Identify which cell holds the provided text, then report its [X, Y] central coordinate. 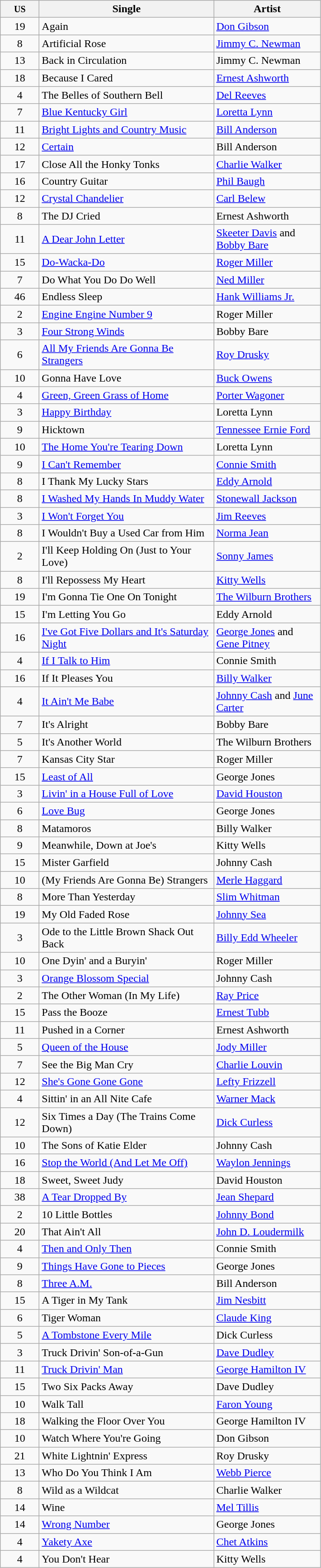
Watch Where You're Going [127, 1439]
Slim Whitman [267, 897]
Sweet, Sweet Judy [127, 1180]
Buck Owens [267, 378]
Wine [127, 1507]
Webb Pierce [267, 1473]
Bright Lights and Country Music [127, 129]
Artificial Rose [127, 43]
Blue Kentucky Girl [127, 112]
I Washed My Hands In Muddy Water [127, 498]
The DJ Cried [127, 216]
Stonewall Jackson [267, 498]
Johnny Cash and June Carter [267, 702]
If I Talk to Him [127, 661]
Yakety Axe [127, 1542]
My Old Faded Rose [127, 914]
Chet Atkins [267, 1542]
Walking the Floor Over You [127, 1421]
21 [20, 1456]
A Tear Dropped By [127, 1197]
Do What You Do Do Well [127, 280]
Waylon Jennings [267, 1163]
Who Do You Think I Am [127, 1473]
Mister Garfield [127, 863]
Skeeter Davis and Bobby Bare [267, 239]
Truck Drivin' Son-of-a-Gun [127, 1352]
Close All the Honky Tonks [127, 164]
Lefty Frizzell [267, 1081]
That Ain't All [127, 1232]
It's Alright [127, 725]
Truck Drivin' Man [127, 1369]
Certain [127, 147]
I'll Repossess My Heart [127, 580]
She's Gone Gone Gone [127, 1081]
A Dear John Letter [127, 239]
Ray Price [267, 995]
Ned Miller [267, 280]
Billy Edd Wheeler [267, 938]
Do-Wacka-Do [127, 263]
Least of All [127, 776]
Sonny James [267, 557]
All My Friends Are Gonna Be Strangers [127, 355]
Stop the World (And Let Me Off) [127, 1163]
See the Big Man Cry [127, 1064]
George Jones and Gene Pitney [267, 637]
38 [20, 1197]
You Don't Hear [127, 1559]
I Won't Forget You [127, 516]
I Wouldn't Buy a Used Car from Him [127, 533]
Norma Jean [267, 533]
It Ain't Me Babe [127, 702]
Porter Wagoner [267, 395]
If It Pleases You [127, 678]
Hicktown [127, 430]
The Sons of Katie Elder [127, 1146]
Matamoros [127, 828]
Jean Shepard [267, 1197]
Country Guitar [127, 181]
Wrong Number [127, 1525]
Orange Blossom Special [127, 978]
Artist [267, 9]
Jody Miller [267, 1047]
Jim Nesbitt [267, 1300]
Crystal Chandelier [127, 198]
Meanwhile, Down at Joe's [127, 846]
Jim Reeves [267, 516]
Green, Green Grass of Home [127, 395]
The Other Woman (In My Life) [127, 995]
Happy Birthday [127, 412]
I Can't Remember [127, 464]
Gonna Have Love [127, 378]
Ernest Tubb [267, 1013]
The Home You're Tearing Down [127, 447]
Three A.M. [127, 1283]
Faron Young [267, 1404]
Things Have Gone to Pieces [127, 1266]
Again [127, 26]
Del Reeves [267, 95]
17 [20, 164]
I'll Keep Holding On (Just to Your Love) [127, 557]
Back in Circulation [127, 61]
Sittin' in an All Nite Cafe [127, 1099]
Two Six Packs Away [127, 1386]
Wild as a Wildcat [127, 1490]
Because I Cared [127, 78]
It's Another World [127, 742]
Love Bug [127, 811]
John D. Loudermilk [267, 1232]
Then and Only Then [127, 1249]
Pass the Booze [127, 1013]
One Dyin' and a Buryin' [127, 961]
Six Times a Day (The Trains Come Down) [127, 1122]
Claude King [267, 1318]
A Tiger in My Tank [127, 1300]
Carl Belew [267, 198]
Merle Haggard [267, 880]
(My Friends Are Gonna Be) Strangers [127, 880]
Queen of the House [127, 1047]
Johnny Sea [267, 914]
I Thank My Lucky Stars [127, 481]
Single [127, 9]
A Tombstone Every Mile [127, 1335]
I'm Letting You Go [127, 614]
I'm Gonna Tie One On Tonight [127, 597]
The Belles of Southern Bell [127, 95]
White Lightnin' Express [127, 1456]
Phil Baugh [267, 181]
US [20, 9]
20 [20, 1232]
Walk Tall [127, 1404]
Ode to the Little Brown Shack Out Back [127, 938]
Charlie Louvin [267, 1064]
I've Got Five Dollars and It's Saturday Night [127, 637]
Livin' in a House Full of Love [127, 794]
Endless Sleep [127, 297]
Pushed in a Corner [127, 1030]
Johnny Bond [267, 1214]
Tiger Woman [127, 1318]
46 [20, 297]
Tennessee Ernie Ford [267, 430]
Hank Williams Jr. [267, 297]
Mel Tillis [267, 1507]
10 Little Bottles [127, 1214]
Warner Mack [267, 1099]
Engine Engine Number 9 [127, 314]
Kansas City Star [127, 759]
More Than Yesterday [127, 897]
Four Strong Winds [127, 331]
